Scan for the cell matching the given text and deliver its (x, y) coordinate at center. 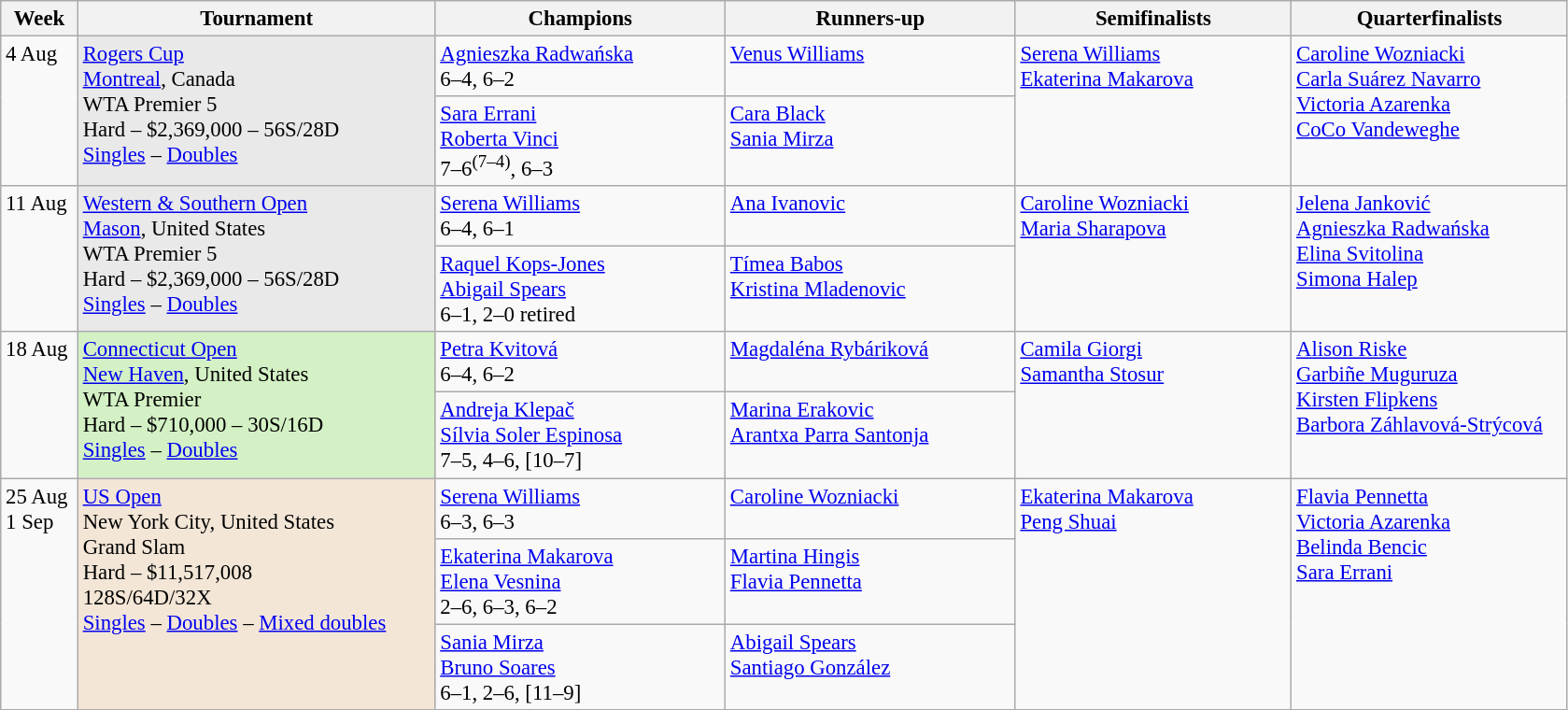
Champions (581, 19)
Serena Williams Ekaterina Makarova (1153, 112)
Camila Giorgi Samantha Stosur (1153, 405)
Petra Kvitová6–4, 6–2 (581, 362)
Connecticut OpenNew Haven, United StatesWTA PremierHard – $710,000 – 30S/16DSingles – Doubles (256, 405)
Tournament (256, 19)
Andreja Klepač Sílvia Soler Espinosa7–5, 4–6, [10–7] (581, 435)
Runners-up (870, 19)
Magdaléna Rybáriková (870, 362)
Serena Williams6–4, 6–1 (581, 217)
18 Aug (39, 405)
Marina Erakovic Arantxa Parra Santonja (870, 435)
Week (39, 19)
4 Aug (39, 112)
Rogers CupMontreal, CanadaWTA Premier 5Hard – $2,369,000 – 56S/28DSingles – Doubles (256, 112)
Semifinalists (1153, 19)
Ana Ivanovic (870, 217)
Caroline Wozniacki (870, 508)
Caroline Wozniacki Maria Sharapova (1153, 259)
Tímea Babos Kristina Mladenovic (870, 290)
Serena Williams 6–3, 6–3 (581, 508)
Ekaterina Makarova Elena Vesnina2–6, 6–3, 6–2 (581, 581)
Cara Black Sania Mirza (870, 141)
Agnieszka Radwańska6–4, 6–2 (581, 67)
Caroline Wozniacki Carla Suárez Navarro Victoria Azarenka CoCo Vandeweghe (1430, 112)
Sania Mirza Bruno Soares6–1, 2–6, [11–9] (581, 667)
Flavia Pennetta Victoria Azarenka Belinda Bencic Sara Errani (1430, 594)
Venus Williams (870, 67)
Western & Southern Open Mason, United StatesWTA Premier 5Hard – $2,369,000 – 56S/28DSingles – Doubles (256, 259)
Sara Errani Roberta Vinci 7–6(7–4), 6–3 (581, 141)
11 Aug (39, 259)
US OpenNew York City, United StatesGrand SlamHard – $11,517,008128S/64D/32XSingles – Doubles – Mixed doubles (256, 594)
Jelena Janković Agnieszka Radwańska Elina Svitolina Simona Halep (1430, 259)
Abigail Spears Santiago González (870, 667)
Martina Hingis Flavia Pennetta (870, 581)
Raquel Kops-Jones Abigail Spears 6–1, 2–0 retired (581, 290)
Alison Riske Garbiñe Muguruza Kirsten Flipkens Barbora Záhlavová-Strýcová (1430, 405)
25 Aug 1 Sep (39, 594)
Quarterfinalists (1430, 19)
Ekaterina Makarova Peng Shuai (1153, 594)
